Pinpoint the cell where the given text exists, returning its [x, y] midpoint coordinate. 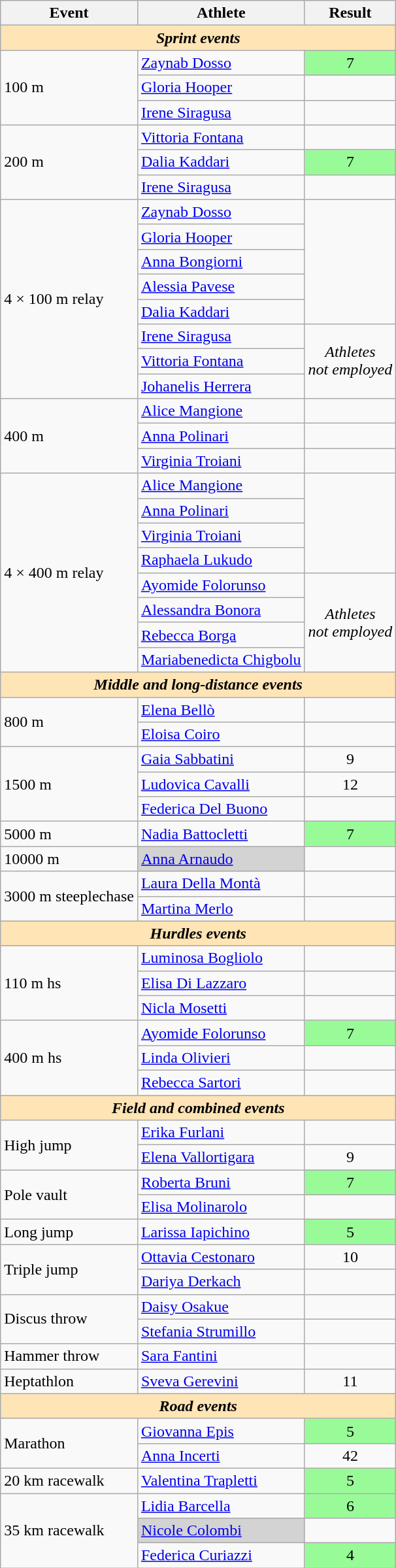
Alessia Pavese [221, 286]
Elisa Di Lazzaro [221, 983]
Result [350, 13]
5000 m [69, 834]
High jump [69, 1145]
100 m [69, 88]
Eloisa Coiro [221, 735]
Daisy Osakue [221, 1307]
Sprint events [199, 38]
10000 m [69, 859]
1500 m [69, 784]
6 [350, 1505]
Laura Della Montà [221, 884]
Larissa Iapichino [221, 1232]
Hammer throw [69, 1356]
4 × 100 m relay [69, 299]
Middle and long-distance events [199, 684]
Ludovica Cavalli [221, 784]
Heptathlon [69, 1381]
10 [350, 1257]
11 [350, 1381]
Athlete [221, 13]
Elisa Molinarolo [221, 1207]
Marathon [69, 1443]
Luminosa Bogliolo [221, 958]
Elena Vallortigara [221, 1158]
20 km racewalk [69, 1480]
Martina Merlo [221, 909]
Event [69, 13]
Johanelis Herrera [221, 386]
Anna Arnaudo [221, 859]
Long jump [69, 1232]
Sara Fantini [221, 1356]
Mariabenedicta Chigbolu [221, 659]
Triple jump [69, 1269]
Field and combined events [199, 1108]
Gaia Sabbatini [221, 759]
Anna Incerti [221, 1456]
Nicla Mosetti [221, 1008]
Stefania Strumillo [221, 1331]
Valentina Trapletti [221, 1480]
Alessandra Bonora [221, 610]
4 [350, 1556]
Roberta Bruni [221, 1182]
Rebecca Borga [221, 635]
400 m [69, 436]
12 [350, 784]
Discus throw [69, 1319]
Nicole Colombi [221, 1531]
Road events [199, 1406]
Giovanna Epis [221, 1431]
Rebecca Sartori [221, 1082]
200 m [69, 162]
3000 m steeplechase [69, 896]
Raphaela Lukudo [221, 560]
Federica Curiazzi [221, 1556]
Sveva Gerevini [221, 1381]
Elena Bellò [221, 709]
42 [350, 1456]
Hurdles events [199, 933]
800 m [69, 722]
Pole vault [69, 1195]
Lidia Barcella [221, 1505]
400 m hs [69, 1058]
Linda Olivieri [221, 1058]
35 km racewalk [69, 1530]
Dariya Derkach [221, 1282]
Ottavia Cestonaro [221, 1257]
Anna Bongiorni [221, 261]
4 × 400 m relay [69, 573]
110 m hs [69, 983]
Erika Furlani [221, 1133]
Federica Del Buono [221, 809]
Nadia Battocletti [221, 834]
